Pinpoint the cell where the given text exists, returning its [x, y] midpoint coordinate. 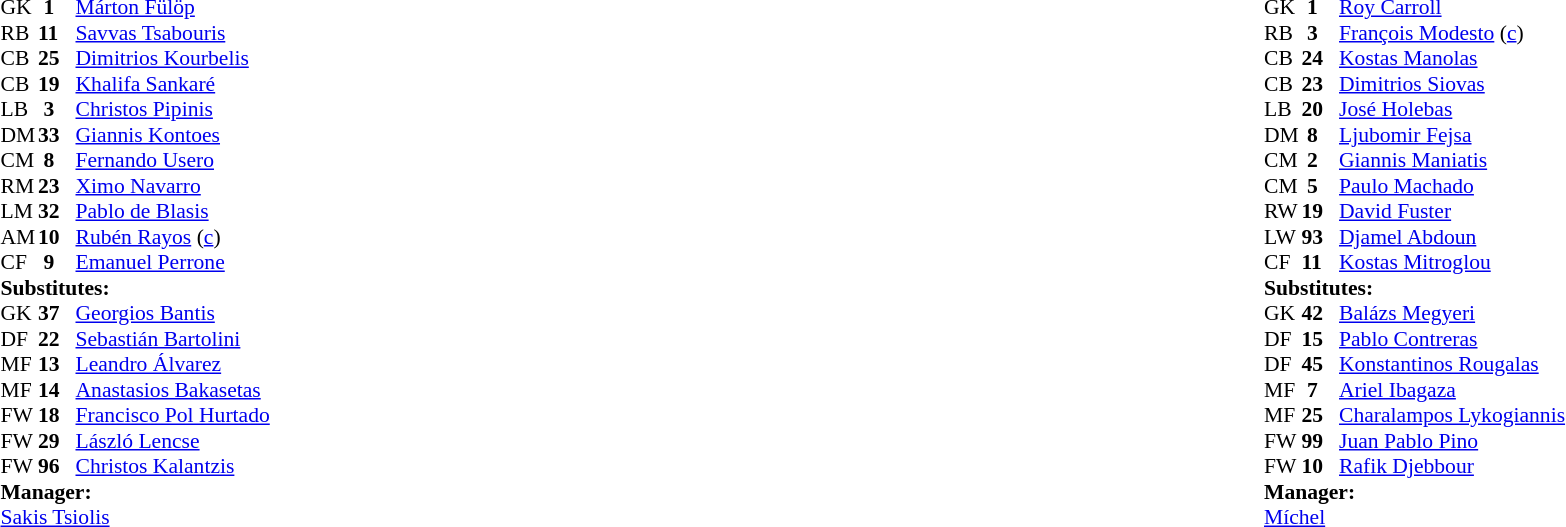
Georgios Bantis [173, 313]
AM [19, 237]
Paulo Machado [1452, 186]
15 [1321, 339]
5 [1321, 186]
José Holebas [1452, 109]
Fernando Usero [173, 161]
Savvas Tsabouris [173, 33]
7 [1321, 390]
Christos Pipinis [173, 109]
Ximo Navarro [173, 186]
François Modesto (c) [1452, 33]
Dimitrios Siovas [1452, 84]
Pablo de Blasis [173, 211]
33 [57, 135]
Djamel Abdoun [1452, 237]
RW [1283, 211]
32 [57, 211]
Sebastián Bartolini [173, 339]
Charalampos Lykogiannis [1452, 415]
Dimitrios Kourbelis [173, 59]
13 [57, 365]
Ljubomir Fejsa [1452, 135]
2 [1321, 161]
20 [1321, 109]
Emanuel Perrone [173, 263]
99 [1321, 441]
LM [19, 211]
Balázs Megyeri [1452, 313]
Leandro Álvarez [173, 365]
45 [1321, 365]
24 [1321, 59]
Ariel Ibagaza [1452, 390]
Khalifa Sankaré [173, 84]
Juan Pablo Pino [1452, 441]
18 [57, 415]
Giannis Kontoes [173, 135]
László Lencse [173, 441]
Francisco Pol Hurtado [173, 415]
Konstantinos Rougalas [1452, 365]
22 [57, 339]
96 [57, 467]
Rubén Rayos (c) [173, 237]
Anastasios Bakasetas [173, 390]
29 [57, 441]
Rafik Djebbour [1452, 467]
Christos Kalantzis [173, 467]
9 [57, 263]
David Fuster [1452, 211]
93 [1321, 237]
42 [1321, 313]
Kostas Mitroglou [1452, 263]
Pablo Contreras [1452, 339]
14 [57, 390]
RM [19, 186]
Kostas Manolas [1452, 59]
Giannis Maniatis [1452, 161]
LW [1283, 237]
37 [57, 313]
